Return the [X, Y] coordinate for the center point of the cell that contains the specified text.  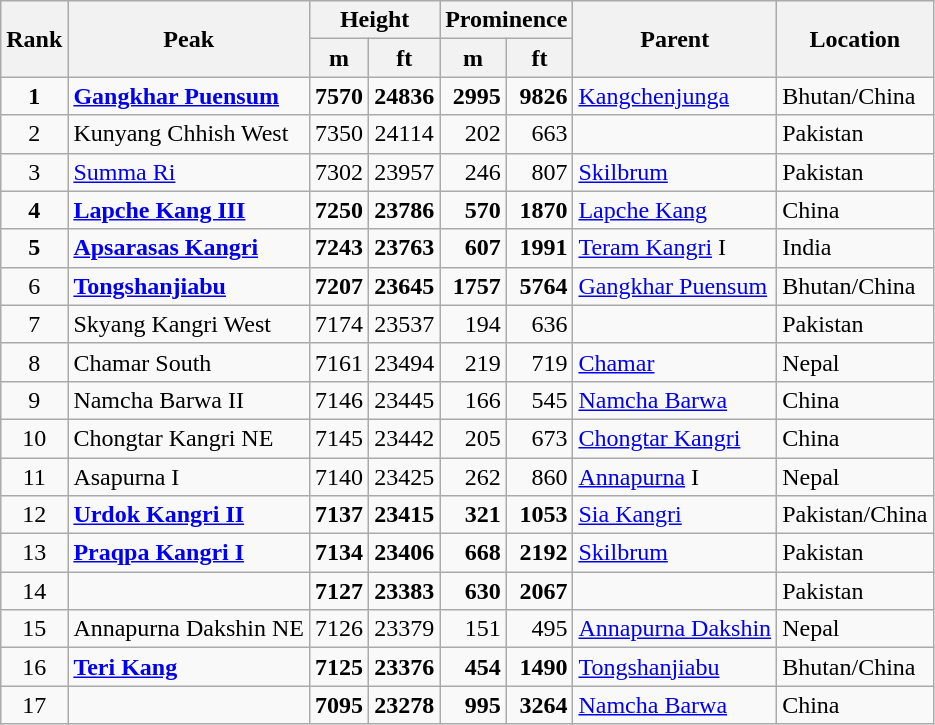
2 [34, 134]
Teri Kang [189, 667]
2995 [474, 96]
Chamar South [189, 362]
1053 [540, 515]
860 [540, 477]
23763 [404, 248]
Peak [189, 39]
Sia Kangri [675, 515]
321 [474, 515]
Rank [34, 39]
Kunyang Chhish West [189, 134]
668 [474, 553]
7302 [340, 172]
194 [474, 324]
1490 [540, 667]
545 [540, 400]
630 [474, 591]
1870 [540, 210]
Annapurna Dakshin [675, 629]
6 [34, 286]
7125 [340, 667]
16 [34, 667]
23645 [404, 286]
7126 [340, 629]
7250 [340, 210]
Lapche Kang [675, 210]
807 [540, 172]
7140 [340, 477]
995 [474, 705]
9826 [540, 96]
673 [540, 438]
495 [540, 629]
23383 [404, 591]
23406 [404, 553]
Pakistan/China [855, 515]
23445 [404, 400]
Skyang Kangri West [189, 324]
1 [34, 96]
11 [34, 477]
570 [474, 210]
13 [34, 553]
4 [34, 210]
15 [34, 629]
5 [34, 248]
262 [474, 477]
246 [474, 172]
Parent [675, 39]
3264 [540, 705]
Namcha Barwa II [189, 400]
Chongtar Kangri [675, 438]
Location [855, 39]
Annapurna Dakshin NE [189, 629]
7 [34, 324]
14 [34, 591]
Prominence [506, 20]
454 [474, 667]
Asapurna I [189, 477]
7137 [340, 515]
166 [474, 400]
636 [540, 324]
Chongtar Kangri NE [189, 438]
607 [474, 248]
23957 [404, 172]
Apsarasas Kangri [189, 248]
205 [474, 438]
India [855, 248]
2067 [540, 591]
7174 [340, 324]
23494 [404, 362]
23537 [404, 324]
23442 [404, 438]
Lapche Kang III [189, 210]
5764 [540, 286]
24114 [404, 134]
17 [34, 705]
719 [540, 362]
Annapurna I [675, 477]
7243 [340, 248]
Teram Kangri I [675, 248]
23278 [404, 705]
7207 [340, 286]
202 [474, 134]
8 [34, 362]
23376 [404, 667]
7134 [340, 553]
23415 [404, 515]
7127 [340, 591]
219 [474, 362]
Summa Ri [189, 172]
23425 [404, 477]
1991 [540, 248]
9 [34, 400]
10 [34, 438]
7350 [340, 134]
7161 [340, 362]
3 [34, 172]
Height [375, 20]
7145 [340, 438]
Urdok Kangri II [189, 515]
663 [540, 134]
12 [34, 515]
7095 [340, 705]
Chamar [675, 362]
Praqpa Kangri I [189, 553]
1757 [474, 286]
Kangchenjunga [675, 96]
7570 [340, 96]
7146 [340, 400]
23786 [404, 210]
151 [474, 629]
24836 [404, 96]
23379 [404, 629]
2192 [540, 553]
